Return [x, y] of the center of cell containing provided text 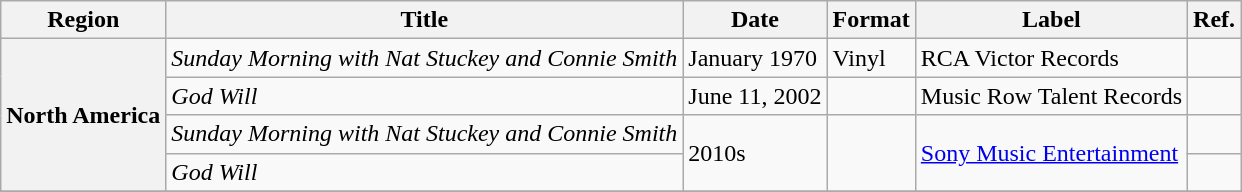
2010s [755, 153]
North America [84, 115]
Music Row Talent Records [1051, 96]
June 11, 2002 [755, 96]
Label [1051, 20]
Title [424, 20]
Date [755, 20]
Sony Music Entertainment [1051, 153]
Ref. [1214, 20]
Vinyl [871, 58]
Region [84, 20]
January 1970 [755, 58]
Format [871, 20]
RCA Victor Records [1051, 58]
